Capture the cell that displays the provided text and extract its [X, Y] central coordinate. 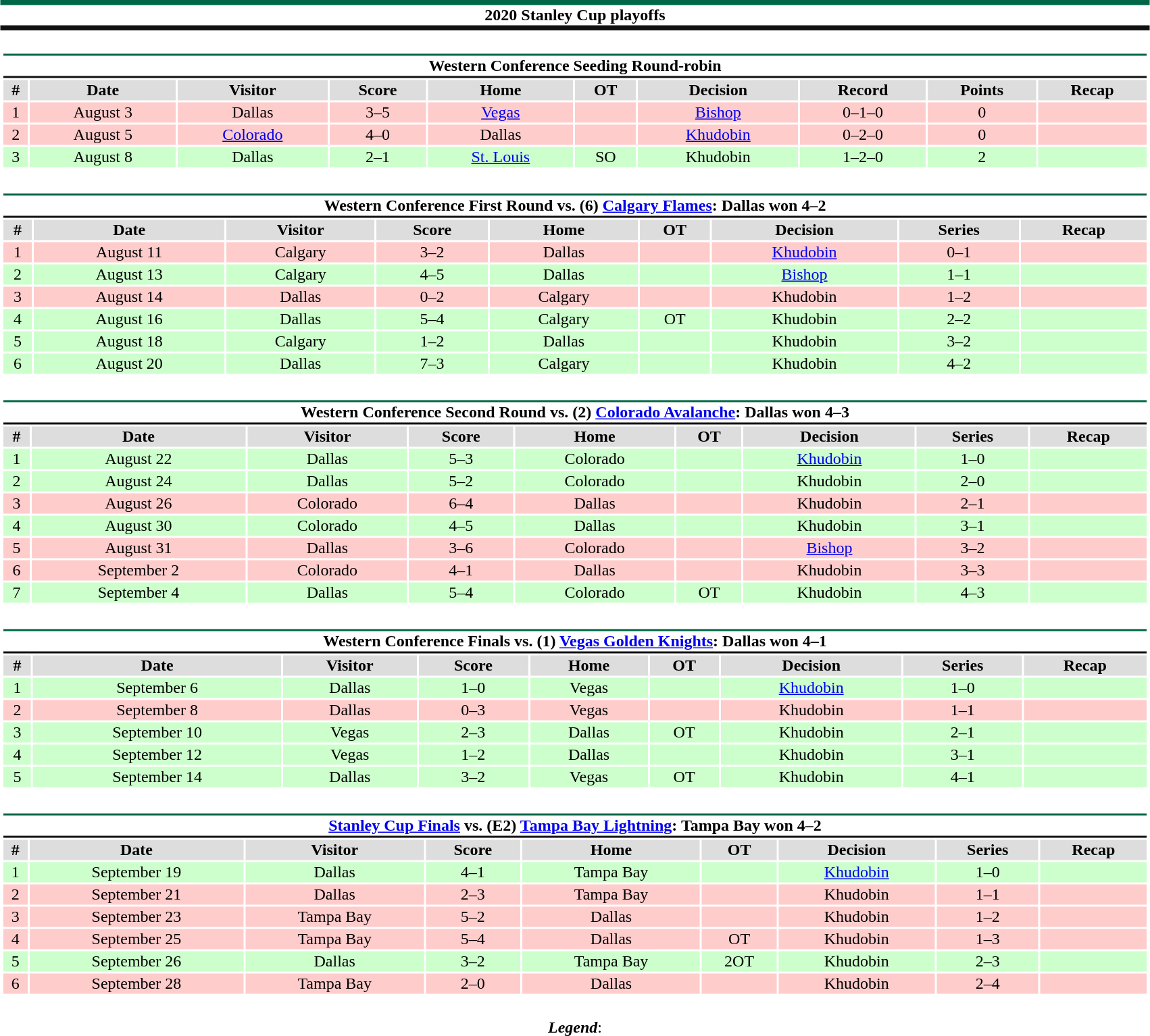
Western Conference Seeding Round-robin [574, 66]
September 2 [139, 571]
September 14 [157, 777]
3–5 [377, 113]
0–2–0 [863, 134]
September 28 [136, 984]
4–3 [973, 592]
August 24 [139, 482]
September 21 [136, 895]
September 19 [136, 872]
4–0 [377, 134]
Western Conference Second Round vs. (2) Colorado Avalanche: Dallas won 4–3 [574, 412]
August 14 [130, 296]
September 4 [139, 592]
2–2 [959, 319]
August 8 [103, 157]
0–2 [432, 296]
September 23 [136, 916]
1–2–0 [863, 157]
7–3 [432, 364]
5–3 [461, 459]
September 10 [157, 733]
August 26 [139, 503]
4–2 [959, 364]
0–1–0 [863, 113]
Western Conference Finals vs. (1) Vegas Golden Knights: Dallas won 4–1 [574, 642]
August 16 [130, 319]
3–6 [461, 548]
3–3 [973, 571]
0–3 [473, 710]
August 22 [139, 459]
7 [16, 592]
September 12 [157, 754]
August 13 [130, 275]
August 11 [130, 252]
August 3 [103, 113]
0–1 [959, 252]
August 31 [139, 548]
Points [982, 90]
September 6 [157, 688]
Record [863, 90]
August 20 [130, 364]
St. Louis [501, 157]
Stanley Cup Finals vs. (E2) Tampa Bay Lightning: Tampa Bay won 4–2 [574, 825]
2020 Stanley Cup playoffs [575, 15]
Western Conference First Round vs. (6) Calgary Flames: Dallas won 4–2 [574, 205]
August 18 [130, 341]
September 26 [136, 961]
2OT [739, 961]
September 25 [136, 939]
September 8 [157, 710]
August 30 [139, 526]
SO [605, 157]
1–3 [988, 939]
6–4 [461, 503]
August 5 [103, 134]
2–4 [988, 984]
